For the text-containing cell, return its midpoint in [x, y] coordinate format. 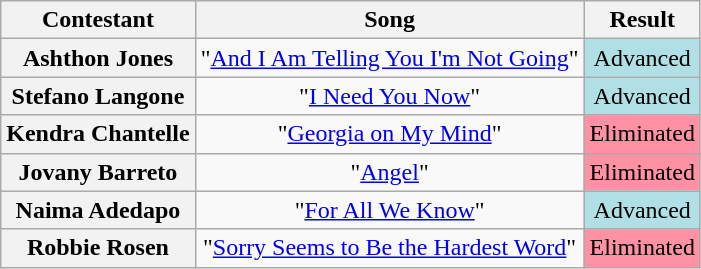
Naima Adedapo [98, 210]
"I Need You Now" [390, 96]
Ashthon Jones [98, 58]
Kendra Chantelle [98, 134]
Robbie Rosen [98, 248]
Result [642, 20]
"And I Am Telling You I'm Not Going" [390, 58]
Contestant [98, 20]
"For All We Know" [390, 210]
"Sorry Seems to Be the Hardest Word" [390, 248]
Song [390, 20]
Stefano Langone [98, 96]
Jovany Barreto [98, 172]
"Georgia on My Mind" [390, 134]
"Angel" [390, 172]
